Determine the [x, y] coordinate at the center of the cell enclosing the given text.  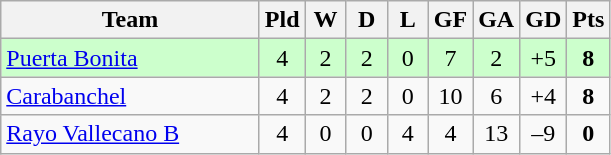
L [408, 20]
GA [496, 20]
GF [450, 20]
+4 [544, 96]
Team [130, 20]
13 [496, 134]
7 [450, 58]
Pts [588, 20]
6 [496, 96]
GD [544, 20]
Rayo Vallecano B [130, 134]
W [326, 20]
D [366, 20]
Carabanchel [130, 96]
Puerta Bonita [130, 58]
+5 [544, 58]
–9 [544, 134]
10 [450, 96]
Pld [282, 20]
